Identify which cell holds the provided text, then report its [x, y] central coordinate. 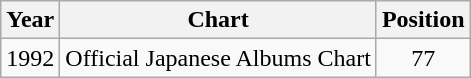
Position [423, 20]
Official Japanese Albums Chart [218, 58]
Year [30, 20]
77 [423, 58]
1992 [30, 58]
Chart [218, 20]
